Output the [x, y] coordinate of the center of the cell containing the given text.  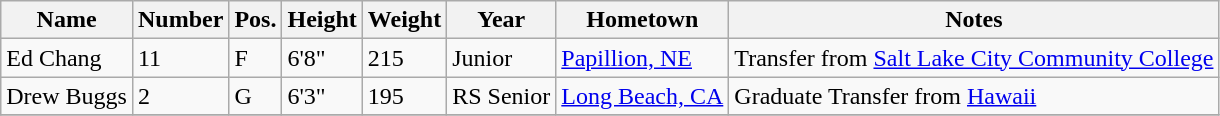
6'8" [322, 58]
Graduate Transfer from Hawaii [974, 96]
11 [180, 58]
Notes [974, 20]
6'3" [322, 96]
Transfer from Salt Lake City Community College [974, 58]
Hometown [642, 20]
Name [67, 20]
Number [180, 20]
F [256, 58]
Drew Buggs [67, 96]
Long Beach, CA [642, 96]
Year [502, 20]
G [256, 96]
Pos. [256, 20]
215 [404, 58]
Junior [502, 58]
195 [404, 96]
Papillion, NE [642, 58]
Ed Chang [67, 58]
Height [322, 20]
Weight [404, 20]
RS Senior [502, 96]
2 [180, 96]
